Scan for the cell matching the given text and deliver its [x, y] coordinate at center. 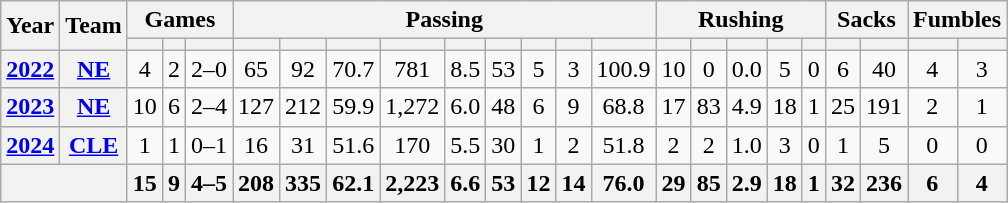
170 [412, 145]
17 [674, 107]
191 [884, 107]
40 [884, 69]
5.5 [466, 145]
1.0 [746, 145]
2024 [30, 145]
8.5 [466, 69]
68.8 [624, 107]
236 [884, 183]
62.1 [354, 183]
6.6 [466, 183]
76.0 [624, 183]
781 [412, 69]
2.9 [746, 183]
Sacks [866, 20]
208 [256, 183]
Passing [445, 20]
2022 [30, 69]
Year [30, 26]
31 [304, 145]
59.9 [354, 107]
2023 [30, 107]
32 [842, 183]
335 [304, 183]
0.0 [746, 69]
0–1 [208, 145]
212 [304, 107]
CLE [94, 145]
Games [180, 20]
127 [256, 107]
70.7 [354, 69]
2–4 [208, 107]
92 [304, 69]
Team [94, 26]
51.6 [354, 145]
65 [256, 69]
2,223 [412, 183]
29 [674, 183]
4–5 [208, 183]
6.0 [466, 107]
16 [256, 145]
51.8 [624, 145]
85 [708, 183]
1,272 [412, 107]
100.9 [624, 69]
25 [842, 107]
12 [538, 183]
4.9 [746, 107]
Rushing [740, 20]
14 [574, 183]
Fumbles [958, 20]
83 [708, 107]
15 [144, 183]
48 [504, 107]
2–0 [208, 69]
30 [504, 145]
